Detect which cell encompasses the target text, then output its (X, Y) center coordinate. 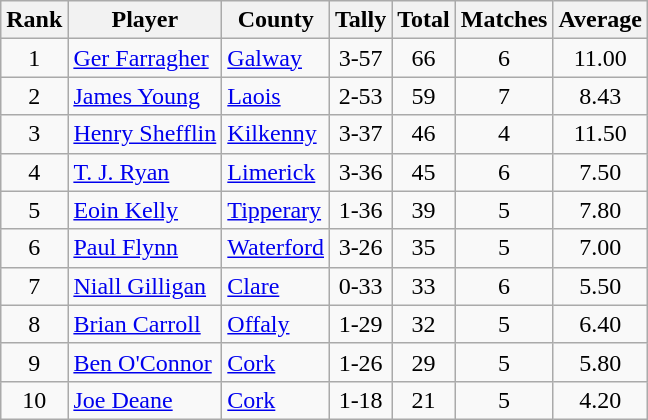
5.50 (600, 286)
66 (424, 58)
8 (34, 324)
Matches (504, 20)
Limerick (276, 172)
Niall Gilligan (145, 286)
Average (600, 20)
7.80 (600, 210)
Player (145, 20)
Eoin Kelly (145, 210)
Galway (276, 58)
35 (424, 248)
Brian Carroll (145, 324)
Kilkenny (276, 134)
Total (424, 20)
39 (424, 210)
Tally (361, 20)
11.50 (600, 134)
21 (424, 400)
5.80 (600, 362)
3-36 (361, 172)
1-18 (361, 400)
County (276, 20)
1-29 (361, 324)
7.00 (600, 248)
11.00 (600, 58)
32 (424, 324)
8.43 (600, 96)
1-36 (361, 210)
Offaly (276, 324)
33 (424, 286)
Ger Farragher (145, 58)
3-37 (361, 134)
3-57 (361, 58)
2 (34, 96)
Laois (276, 96)
Clare (276, 286)
9 (34, 362)
3-26 (361, 248)
Rank (34, 20)
Tipperary (276, 210)
4.20 (600, 400)
1-26 (361, 362)
Paul Flynn (145, 248)
3 (34, 134)
7.50 (600, 172)
6.40 (600, 324)
Henry Shefflin (145, 134)
T. J. Ryan (145, 172)
59 (424, 96)
Joe Deane (145, 400)
James Young (145, 96)
Waterford (276, 248)
Ben O'Connor (145, 362)
45 (424, 172)
10 (34, 400)
0-33 (361, 286)
46 (424, 134)
2-53 (361, 96)
1 (34, 58)
29 (424, 362)
